Determine the (X, Y) coordinate at the center of the cell enclosing the given text.  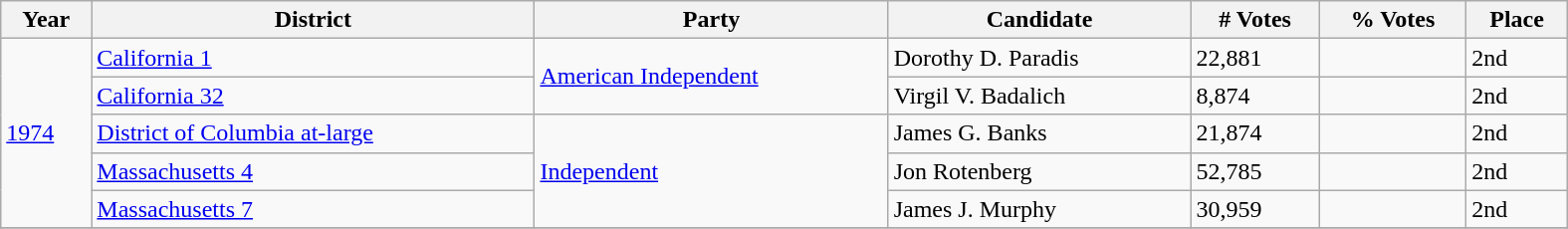
21,874 (1254, 133)
# Votes (1254, 20)
Virgil V. Badalich (1039, 96)
Massachusetts 7 (313, 209)
James J. Murphy (1039, 209)
James G. Banks (1039, 133)
Dorothy D. Paradis (1039, 58)
1974 (46, 133)
22,881 (1254, 58)
Candidate (1039, 20)
California 1 (313, 58)
District of Columbia at-large (313, 133)
Year (46, 20)
Independent (711, 171)
Massachusetts 4 (313, 171)
30,959 (1254, 209)
Party (711, 20)
American Independent (711, 77)
District (313, 20)
California 32 (313, 96)
Jon Rotenberg (1039, 171)
8,874 (1254, 96)
52,785 (1254, 171)
% Votes (1393, 20)
Place (1517, 20)
